Pinpoint the cell where the given text exists, returning its [X, Y] midpoint coordinate. 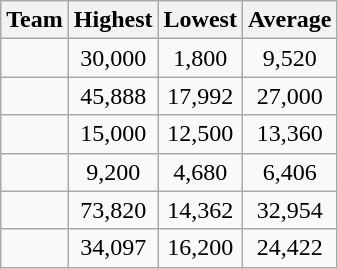
13,360 [290, 134]
45,888 [113, 96]
Team [35, 20]
9,200 [113, 172]
34,097 [113, 248]
4,680 [200, 172]
17,992 [200, 96]
6,406 [290, 172]
15,000 [113, 134]
32,954 [290, 210]
9,520 [290, 58]
Highest [113, 20]
27,000 [290, 96]
1,800 [200, 58]
73,820 [113, 210]
14,362 [200, 210]
12,500 [200, 134]
Lowest [200, 20]
Average [290, 20]
24,422 [290, 248]
30,000 [113, 58]
16,200 [200, 248]
